Pinpoint the cell where the given text exists, returning its [X, Y] midpoint coordinate. 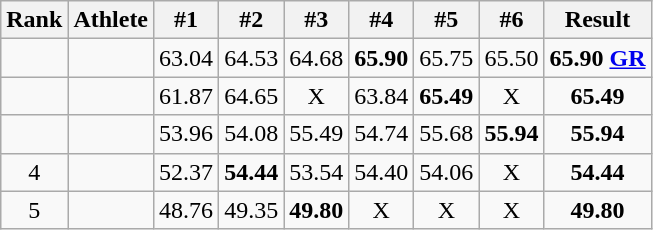
54.74 [382, 134]
Result [598, 20]
64.65 [252, 96]
#3 [316, 20]
65.90 GR [598, 58]
64.53 [252, 58]
#1 [186, 20]
55.68 [446, 134]
61.87 [186, 96]
#5 [446, 20]
#6 [512, 20]
65.75 [446, 58]
Athlete [111, 20]
#2 [252, 20]
55.49 [316, 134]
63.04 [186, 58]
63.84 [382, 96]
52.37 [186, 172]
54.06 [446, 172]
Rank [34, 20]
53.54 [316, 172]
64.68 [316, 58]
54.40 [382, 172]
#4 [382, 20]
54.08 [252, 134]
48.76 [186, 210]
5 [34, 210]
65.90 [382, 58]
65.50 [512, 58]
49.35 [252, 210]
53.96 [186, 134]
4 [34, 172]
